Detect which cell encompasses the target text, then output its [X, Y] center coordinate. 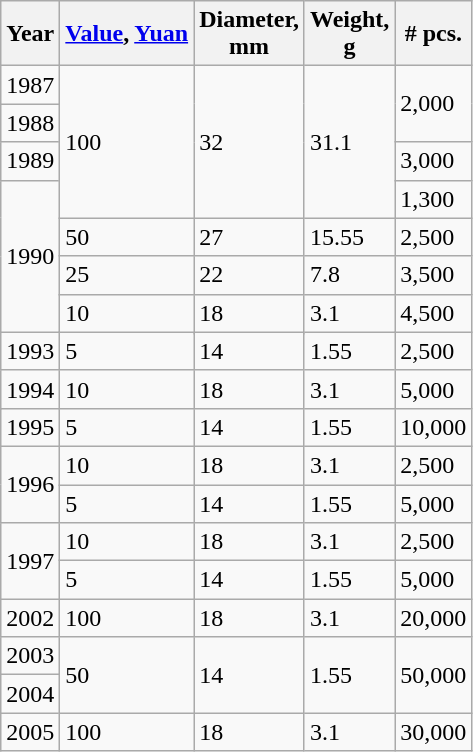
2003 [30, 656]
2,000 [434, 104]
25 [127, 275]
1996 [30, 484]
32 [250, 142]
10,000 [434, 427]
1988 [30, 123]
30,000 [434, 732]
Value, Yuan [127, 34]
20,000 [434, 618]
Year [30, 34]
2005 [30, 732]
22 [250, 275]
2002 [30, 618]
Weight, g [349, 34]
4,500 [434, 313]
1993 [30, 351]
27 [250, 237]
# pcs. [434, 34]
2004 [30, 694]
1997 [30, 561]
3,000 [434, 161]
31.1 [349, 142]
50,000 [434, 675]
Diameter, mm [250, 34]
1987 [30, 85]
3,500 [434, 275]
1994 [30, 389]
1995 [30, 427]
1,300 [434, 199]
1989 [30, 161]
1990 [30, 256]
7.8 [349, 275]
15.55 [349, 237]
